Capture the cell that displays the provided text and extract its [X, Y] central coordinate. 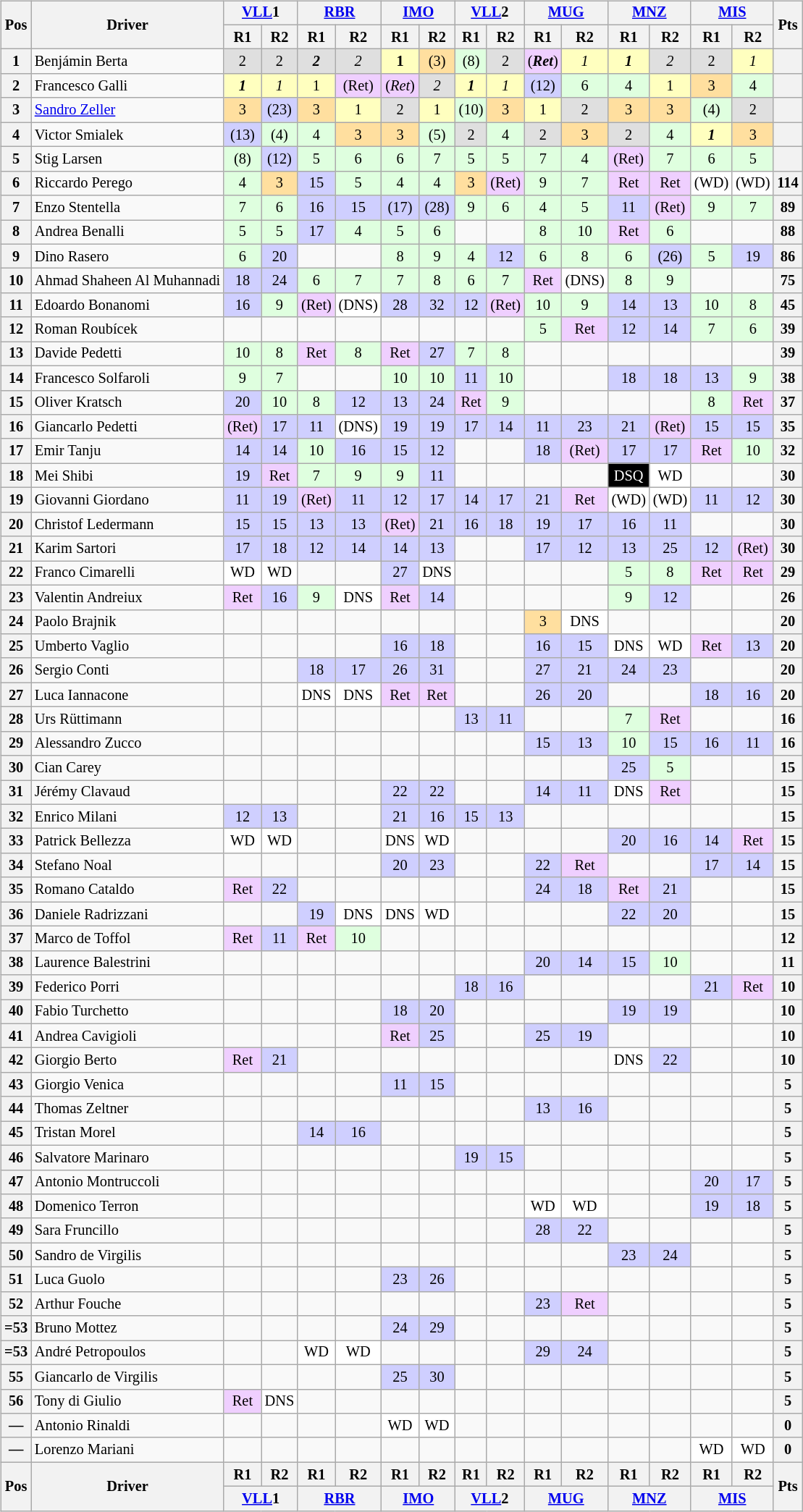
46 [16, 1157]
Andrea Benalli [127, 232]
75 [788, 281]
André Petropoulos [127, 1353]
51 [16, 1280]
Giovanni Giordano [127, 500]
56 [16, 1401]
36 [16, 914]
(26) [670, 256]
Andrea Cavigioli [127, 1036]
49 [16, 1230]
Arthur Fouche [127, 1304]
89 [788, 208]
Cian Carey [127, 768]
(10) [471, 110]
114 [788, 183]
Davide Pedetti [127, 354]
Enzo Stentella [127, 208]
Dino Rasero [127, 256]
Giorgio Venica [127, 1085]
Urs Rüttimann [127, 719]
Francesco Solfaroli [127, 378]
Domenico Terron [127, 1207]
Ahmad Shaheen Al Muhannadi [127, 281]
Federico Porri [127, 987]
Giancarlo Pedetti [127, 427]
88 [788, 232]
Antonio Rinaldi [127, 1426]
Francesco Galli [127, 86]
Jérémy Clavaud [127, 793]
Tony di Giulio [127, 1401]
Christof Ledermann [127, 524]
Sara Fruncillo [127, 1230]
Giorgio Berto [127, 1060]
Franco Cimarelli [127, 573]
Sergio Conti [127, 670]
Valentin Andreiux [127, 597]
Giancarlo de Virgilis [127, 1377]
Luca Guolo [127, 1280]
40 [16, 1012]
Karim Sartori [127, 549]
86 [788, 256]
43 [16, 1085]
41 [16, 1036]
34 [16, 866]
Riccardo Perego [127, 183]
Sandro Zeller [127, 110]
Benjámin Berta [127, 62]
50 [16, 1255]
47 [16, 1182]
Luca Iannacone [127, 695]
Lorenzo Mariani [127, 1450]
(23) [279, 110]
55 [16, 1377]
Edoardo Bonanomi [127, 305]
(3) [437, 62]
Oliver Kratsch [127, 402]
Stig Larsen [127, 159]
Mei Shibi [127, 476]
Laurence Balestrini [127, 963]
Thomas Zeltner [127, 1109]
Alessandro Zucco [127, 743]
DSQ [628, 476]
(13) [243, 135]
Patrick Bellezza [127, 841]
48 [16, 1207]
Tristan Morel [127, 1133]
Daniele Radrizzani [127, 914]
Bruno Mottez [127, 1328]
Emir Tanju [127, 451]
Umberto Vaglio [127, 646]
42 [16, 1060]
Romano Cataldo [127, 890]
(5) [437, 135]
52 [16, 1304]
Victor Smialek [127, 135]
44 [16, 1109]
Roman Roubícek [127, 329]
(28) [437, 208]
33 [16, 841]
Stefano Noal [127, 866]
Paolo Brajnik [127, 622]
Marco de Toffol [127, 939]
Fabio Turchetto [127, 1012]
Sandro de Virgilis [127, 1255]
Enrico Milani [127, 816]
Antonio Montruccoli [127, 1182]
Salvatore Marinaro [127, 1157]
(17) [400, 208]
